Scan for the cell matching the given text and deliver its [X, Y] coordinate at center. 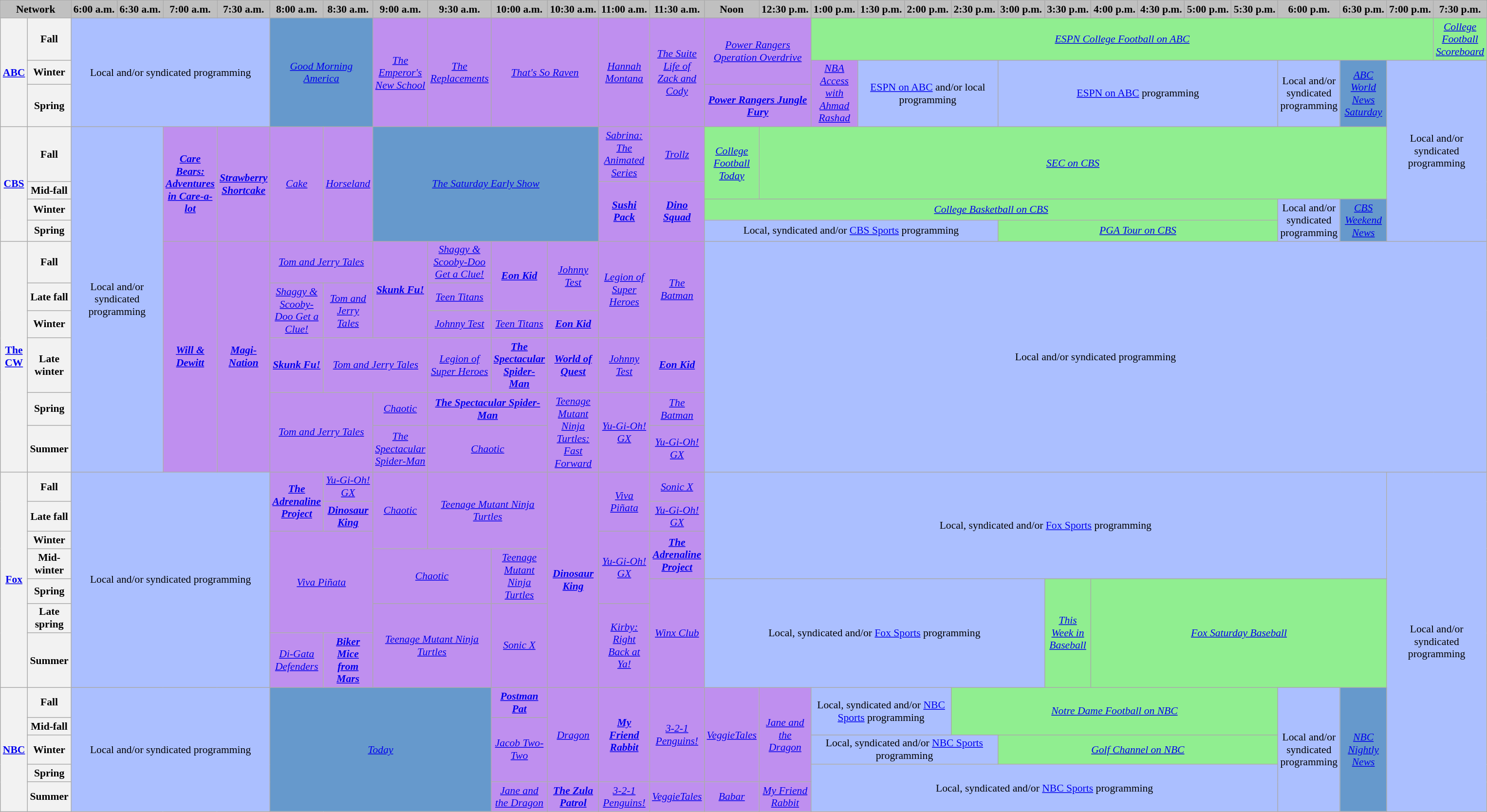
1:00 p.m. [835, 9]
This Week in Baseball [1068, 633]
6:30 a.m. [140, 9]
2:00 p.m. [928, 9]
Golf Channel on NBC [1137, 750]
7:30 a.m. [243, 9]
1:30 p.m. [881, 9]
7:30 p.m. [1460, 9]
9:30 a.m. [460, 9]
That's So Raven [545, 73]
Teenage Mutant Ninja Turtles: Fast Forward [573, 432]
NBC [14, 750]
Late spring [49, 618]
Horseland [348, 184]
Hannah Montana [624, 73]
Di-Gata Defenders [297, 661]
The Zula Patrol [573, 796]
5:00 p.m. [1208, 9]
Biker Mice from Mars [348, 661]
Fox Saturday Baseball [1239, 633]
College Basketball on CBS [991, 209]
5:30 p.m. [1255, 9]
Care Bears: Adventures in Care-a-lot [190, 184]
CBS Weekend News [1363, 220]
World of Quest [573, 365]
11:30 a.m. [677, 9]
ESPN on ABC and/or local programming [928, 93]
College Football Today [732, 163]
2:30 p.m. [974, 9]
ESPN on ABC programming [1137, 93]
Will & Dewitt [190, 356]
10:00 a.m. [520, 9]
Kirby: Right Back at Ya! [624, 646]
7:00 p.m. [1410, 9]
Postman Pat [520, 703]
The Emperor's New School [400, 73]
Mid-winter [49, 564]
ESPN College Football on ABC [1122, 39]
Power Rangers Operation Overdrive [758, 52]
3:00 p.m. [1021, 9]
Magi-Nation [243, 356]
Dino Squad [677, 211]
The Replacements [460, 73]
The Saturday Early Show [485, 184]
The CW [14, 356]
6:30 p.m. [1363, 9]
CBS [14, 184]
Jacob Two-Two [520, 750]
Babar [732, 796]
ABC World News Saturday [1363, 93]
9:00 a.m. [400, 9]
Power Rangers Jungle Fury [758, 106]
NBA Access with Ahmad Rashad [835, 93]
Good Morning America [321, 73]
6:00 a.m. [94, 9]
Sushi Pack [624, 211]
Fox [14, 579]
4:30 p.m. [1161, 9]
Network [36, 9]
7:00 a.m. [190, 9]
Dragon [573, 735]
3:30 p.m. [1068, 9]
Today [380, 750]
Notre Dame Football on NBC [1114, 712]
PGA Tour on CBS [1137, 231]
4:00 p.m. [1115, 9]
Local, syndicated and/or CBS Sports programming [851, 231]
8:00 a.m. [297, 9]
The Suite Life of Zack and Cody [677, 73]
Strawberry Shortcake [243, 184]
10:30 a.m. [573, 9]
Late winter [49, 365]
SEC on CBS [1073, 163]
12:30 p.m. [785, 9]
Cake [297, 184]
ABC [14, 73]
8:30 a.m. [348, 9]
6:00 p.m. [1309, 9]
Noon [732, 9]
Sabrina: The Animated Series [624, 154]
NBC Nightly News [1363, 750]
College Football Scoreboard [1460, 39]
Trollz [677, 154]
Winx Club [677, 633]
11:00 a.m. [624, 9]
